Capture the cell that displays the provided text and extract its [x, y] central coordinate. 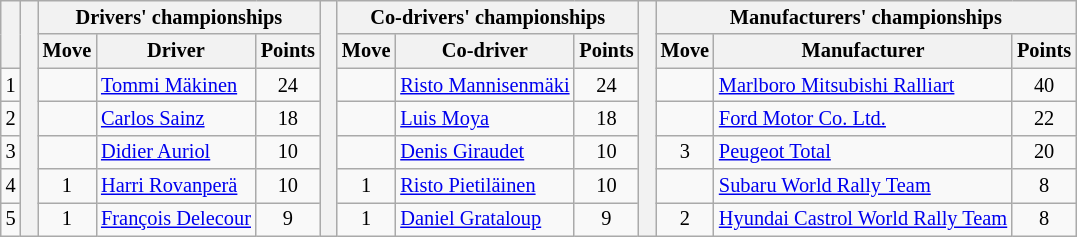
Co-drivers' championships [488, 17]
Co-driver [484, 51]
Hyundai Castrol World Rally Team [863, 219]
Manufacturers' championships [866, 17]
Didier Auriol [176, 152]
Carlos Sainz [176, 118]
Driver [176, 51]
Denis Giraudet [484, 152]
Marlboro Mitsubishi Ralliart [863, 85]
20 [1044, 152]
Harri Rovanperä [176, 186]
5 [11, 219]
Peugeot Total [863, 152]
40 [1044, 85]
Risto Mannisenmäki [484, 85]
4 [11, 186]
Subaru World Rally Team [863, 186]
22 [1044, 118]
Ford Motor Co. Ltd. [863, 118]
Manufacturer [863, 51]
Drivers' championships [179, 17]
Daniel Grataloup [484, 219]
Risto Pietiläinen [484, 186]
Tommi Mäkinen [176, 85]
François Delecour [176, 219]
Luis Moya [484, 118]
